Output the [X, Y] coordinate of the center of the cell containing the given text.  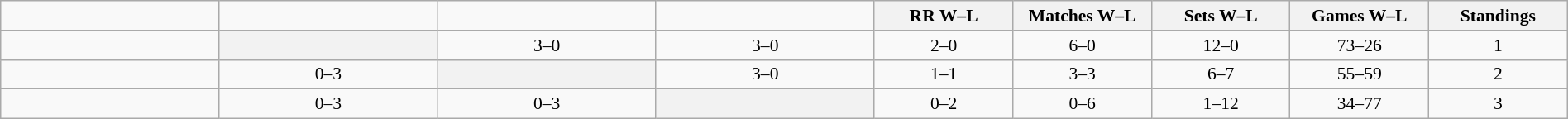
6–0 [1083, 45]
Standings [1499, 16]
0–2 [944, 104]
RR W–L [944, 16]
2–0 [944, 45]
55–59 [1360, 74]
1–1 [944, 74]
2 [1499, 74]
Sets W–L [1221, 16]
73–26 [1360, 45]
0–6 [1083, 104]
12–0 [1221, 45]
3–3 [1083, 74]
Matches W–L [1083, 16]
1–12 [1221, 104]
3 [1499, 104]
1 [1499, 45]
6–7 [1221, 74]
Games W–L [1360, 16]
34–77 [1360, 104]
